Identify which cell holds the provided text, then report its (x, y) central coordinate. 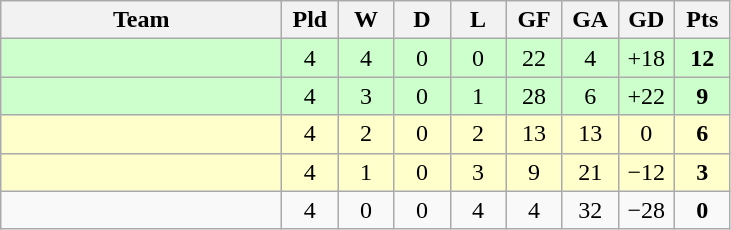
D (422, 20)
GF (534, 20)
+18 (646, 58)
GD (646, 20)
−12 (646, 172)
L (478, 20)
−28 (646, 210)
W (366, 20)
Pts (702, 20)
22 (534, 58)
Team (142, 20)
28 (534, 96)
12 (702, 58)
Pld (310, 20)
21 (590, 172)
32 (590, 210)
+22 (646, 96)
GA (590, 20)
